Extract the (X, Y) coordinate from the center of the cell holding the provided text.  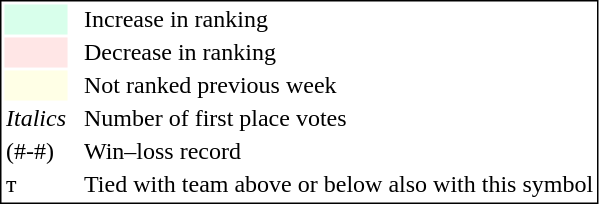
Win–loss record (338, 151)
Decrease in ranking (338, 53)
(#-#) (36, 151)
Increase in ranking (338, 19)
Number of first place votes (338, 119)
Not ranked previous week (338, 85)
Italics (36, 119)
т (36, 185)
Tied with team above or below also with this symbol (338, 185)
